Pinpoint the cell where the given text exists, returning its [x, y] midpoint coordinate. 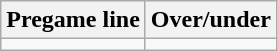
Pregame line [74, 20]
Over/under [210, 20]
